Capture the cell that displays the provided text and extract its [X, Y] central coordinate. 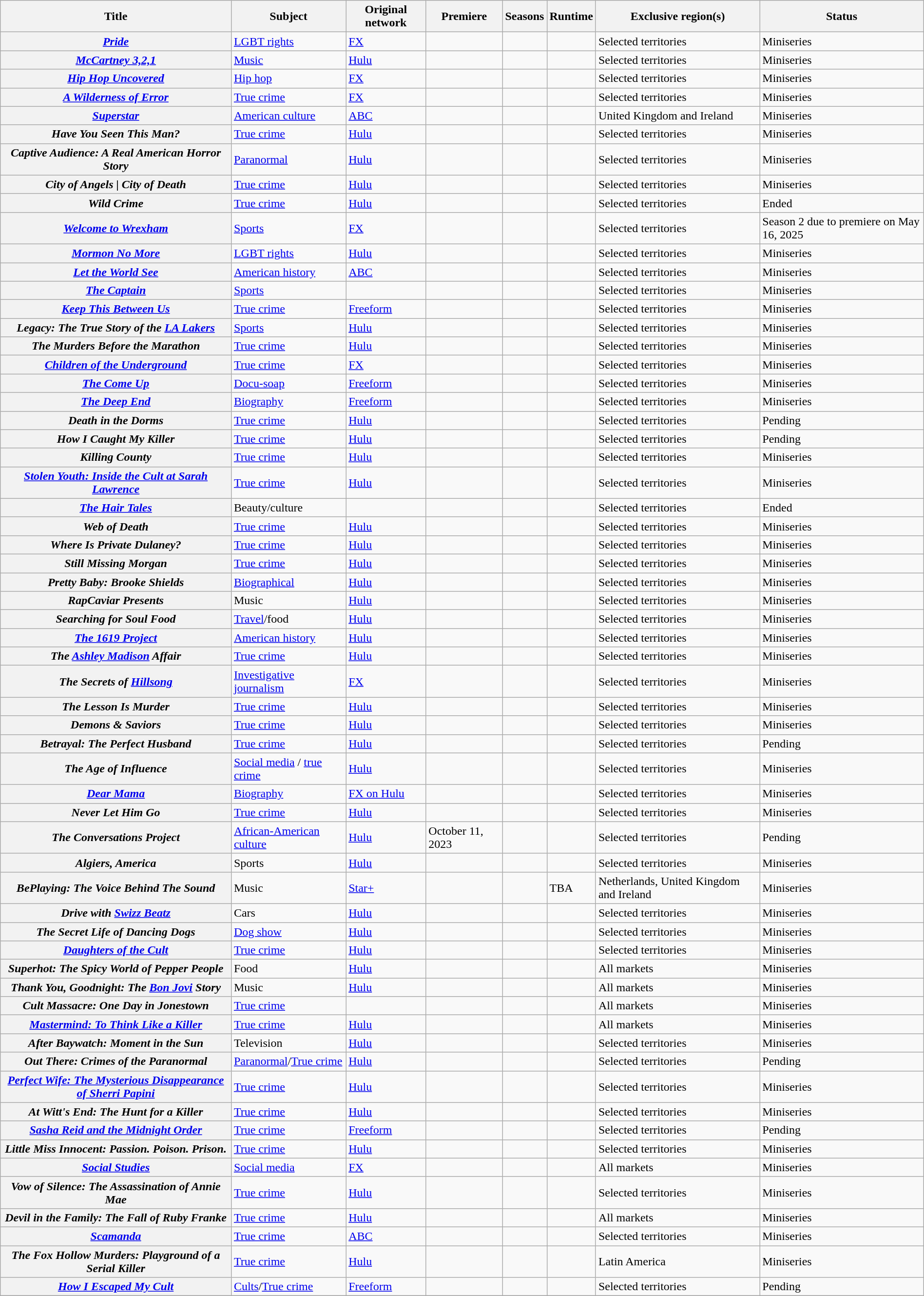
FX on Hulu [386, 794]
Algiers, America [116, 863]
Welcome to Wrexham [116, 228]
The Age of Influence [116, 768]
Social media / true crime [289, 768]
Social media [289, 1167]
Daughters of the Cult [116, 950]
Food [289, 969]
Captive Audience: A Real American Horror Story [116, 159]
The Fox Hollow Murders: Playground of a Serial Killer [116, 1261]
Subject [289, 17]
Status [842, 17]
The Captain [116, 291]
Exclusive region(s) [677, 17]
Out There: Crimes of the Paranormal [116, 1061]
At Witt's End: The Hunt for a Killer [116, 1112]
Keep This Between Us [116, 309]
Vow of Silence: The Assassination of Annie Mae [116, 1193]
Never Let Him Go [116, 812]
City of Angels | City of Death [116, 184]
Betrayal: The Perfect Husband [116, 744]
Paranormal [289, 159]
The Deep End [116, 402]
The Murders Before the Marathon [116, 346]
The Conversations Project [116, 838]
Netherlands, United Kingdom and Ireland [677, 887]
African-American culture [289, 838]
The Secret Life of Dancing Dogs [116, 932]
Searching for Soul Food [116, 619]
Pride [116, 41]
Season 2 due to premiere on May 16, 2025 [842, 228]
American culture [289, 116]
How I Escaped My Cult [116, 1287]
Paranormal/True crime [289, 1061]
The Come Up [116, 383]
Cults/True crime [289, 1287]
RapCaviar Presents [116, 601]
Runtime [571, 17]
Cult Massacre: One Day in Jonestown [116, 1006]
United Kingdom and Ireland [677, 116]
BePlaying: The Voice Behind The Sound [116, 887]
Superhot: The Spicy World of Pepper People [116, 969]
Wild Crime [116, 203]
Death in the Dorms [116, 420]
October 11, 2023 [464, 838]
Biographical [289, 582]
Latin America [677, 1261]
Web of Death [116, 526]
Killing County [116, 457]
McCartney 3,2,1 [116, 60]
Thank You, Goodnight: The Bon Jovi Story [116, 987]
Hip hop [289, 79]
The 1619 Project [116, 638]
Little Miss Innocent: Passion. Poison. Prison. [116, 1149]
Mormon No More [116, 253]
Demons & Saviors [116, 725]
A Wilderness of Error [116, 97]
Dear Mama [116, 794]
Original network [386, 17]
Docu-soap [289, 383]
TBA [571, 887]
Hip Hop Uncovered [116, 79]
Devil in the Family: The Fall of Ruby Franke [116, 1217]
Still Missing Morgan [116, 563]
Premiere [464, 17]
The Hair Tales [116, 508]
Title [116, 17]
Superstar [116, 116]
Stolen Youth: Inside the Cult at Sarah Lawrence [116, 483]
Television [289, 1043]
The Secrets of Hillsong [116, 682]
Beauty/culture [289, 508]
Have You Seen This Man? [116, 134]
Seasons [524, 17]
Where Is Private Dulaney? [116, 545]
Cars [289, 913]
The Ashley Madison Affair [116, 656]
Pretty Baby: Brooke Shields [116, 582]
Social Studies [116, 1167]
Mastermind: To Think Like a Killer [116, 1024]
Star+ [386, 887]
After Baywatch: Moment in the Sun [116, 1043]
Travel/food [289, 619]
Children of the Underground [116, 365]
How I Caught My Killer [116, 439]
Scamanda [116, 1236]
Perfect Wife: The Mysterious Disappearance of Sherri Papini [116, 1086]
Drive with Swizz Beatz [116, 913]
Investigative journalism [289, 682]
The Lesson Is Murder [116, 707]
Dog show [289, 932]
Let the World See [116, 272]
Sasha Reid and the Midnight Order [116, 1130]
Legacy: The True Story of the LA Lakers [116, 328]
